For the text-containing cell, return its midpoint in [x, y] coordinate format. 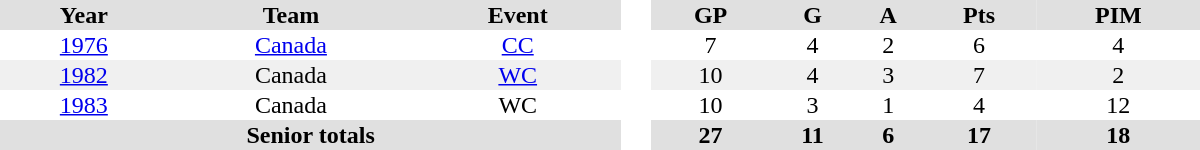
GP [710, 15]
Team [291, 15]
1982 [84, 75]
PIM [1118, 15]
Senior totals [310, 135]
1983 [84, 105]
17 [980, 135]
Year [84, 15]
1976 [84, 45]
1 [888, 105]
G [812, 15]
Event [518, 15]
18 [1118, 135]
A [888, 15]
11 [812, 135]
12 [1118, 105]
27 [710, 135]
CC [518, 45]
Pts [980, 15]
